From the cell containing the given text, extract its center point as (X, Y) coordinate. 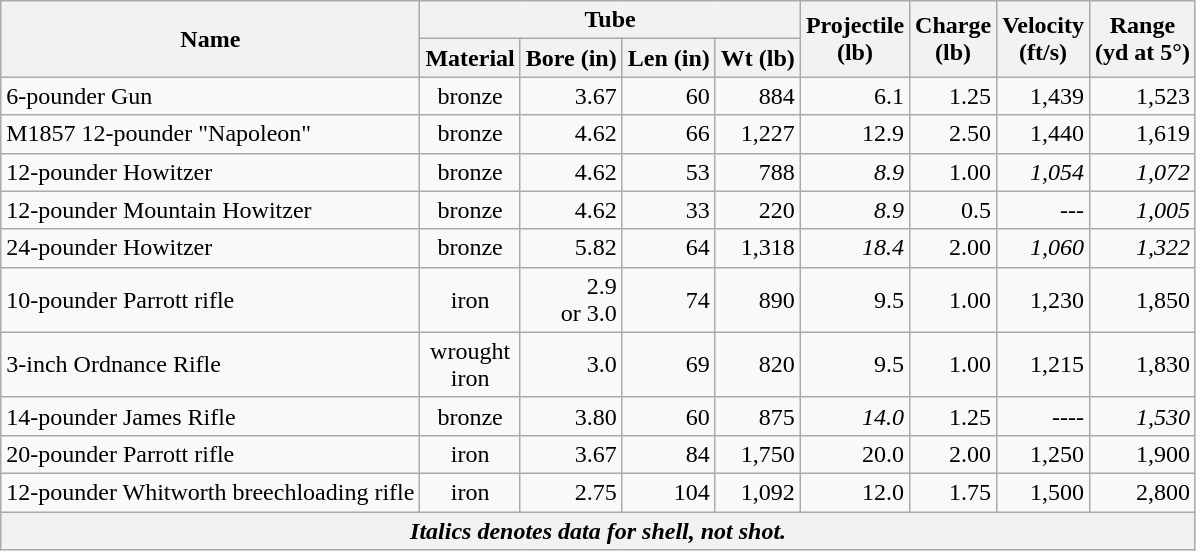
6-pounder Gun (210, 96)
2.75 (571, 492)
Range(yd at 5°) (1142, 39)
3-inch Ordnance Rifle (210, 364)
12-pounder Howitzer (210, 172)
875 (758, 416)
1,322 (1142, 248)
6.1 (854, 96)
788 (758, 172)
wroughtiron (470, 364)
1,072 (1142, 172)
24-pounder Howitzer (210, 248)
1,215 (1044, 364)
3.80 (571, 416)
12-pounder Whitworth breechloading rifle (210, 492)
1,060 (1044, 248)
20-pounder Parrott rifle (210, 454)
1,054 (1044, 172)
1,250 (1044, 454)
1,092 (758, 492)
220 (758, 210)
1,500 (1044, 492)
--- (1044, 210)
2.50 (954, 134)
1,530 (1142, 416)
12-pounder Mountain Howitzer (210, 210)
Len (in) (668, 58)
Wt (lb) (758, 58)
Tube (610, 20)
884 (758, 96)
---- (1044, 416)
890 (758, 300)
84 (668, 454)
5.82 (571, 248)
66 (668, 134)
Charge(lb) (954, 39)
Name (210, 39)
1,227 (758, 134)
74 (668, 300)
1.75 (954, 492)
10-pounder Parrott rifle (210, 300)
1,619 (1142, 134)
1,900 (1142, 454)
1,523 (1142, 96)
1,005 (1142, 210)
Material (470, 58)
2,800 (1142, 492)
Velocity(ft/s) (1044, 39)
0.5 (954, 210)
14-pounder James Rifle (210, 416)
1,439 (1044, 96)
1,850 (1142, 300)
64 (668, 248)
2.9or 3.0 (571, 300)
53 (668, 172)
69 (668, 364)
104 (668, 492)
1,318 (758, 248)
Projectile(lb) (854, 39)
1,230 (1044, 300)
18.4 (854, 248)
14.0 (854, 416)
12.0 (854, 492)
820 (758, 364)
33 (668, 210)
1,440 (1044, 134)
12.9 (854, 134)
M1857 12-pounder "Napoleon" (210, 134)
20.0 (854, 454)
1,750 (758, 454)
Bore (in) (571, 58)
3.0 (571, 364)
1,830 (1142, 364)
Italics denotes data for shell, not shot. (598, 531)
